Extract the [X, Y] coordinate from the center of the cell holding the provided text.  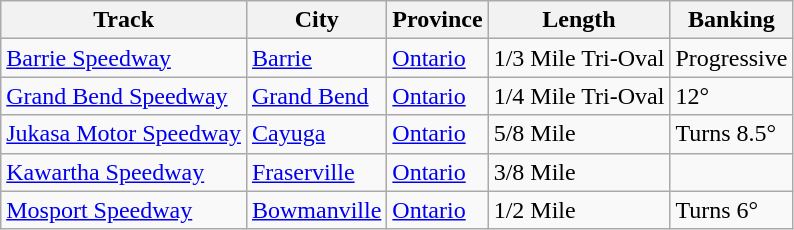
Progressive [732, 58]
Kawartha Speedway [124, 172]
Province [438, 20]
Barrie [316, 58]
1/4 Mile Tri-Oval [579, 96]
12° [732, 96]
Turns 6° [732, 210]
Track [124, 20]
Cayuga [316, 134]
Grand Bend [316, 96]
Jukasa Motor Speedway [124, 134]
Barrie Speedway [124, 58]
Bowmanville [316, 210]
1/3 Mile Tri-Oval [579, 58]
3/8 Mile [579, 172]
Banking [732, 20]
5/8 Mile [579, 134]
City [316, 20]
Turns 8.5° [732, 134]
Length [579, 20]
Grand Bend Speedway [124, 96]
1/2 Mile [579, 210]
Mosport Speedway [124, 210]
Fraserville [316, 172]
